Find where the given text appears and provide that cell's center as [x, y] coordinate. 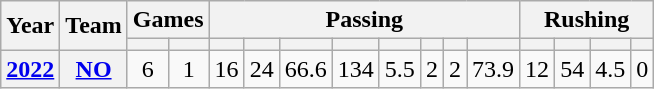
2022 [30, 69]
Passing [364, 20]
16 [226, 69]
4.5 [610, 69]
12 [538, 69]
0 [642, 69]
134 [356, 69]
73.9 [492, 69]
1 [188, 69]
Year [30, 26]
5.5 [400, 69]
6 [148, 69]
Team [94, 26]
NO [94, 69]
Games [168, 20]
Rushing [587, 20]
24 [262, 69]
66.6 [306, 69]
54 [572, 69]
